Capture the cell that displays the provided text and extract its (X, Y) central coordinate. 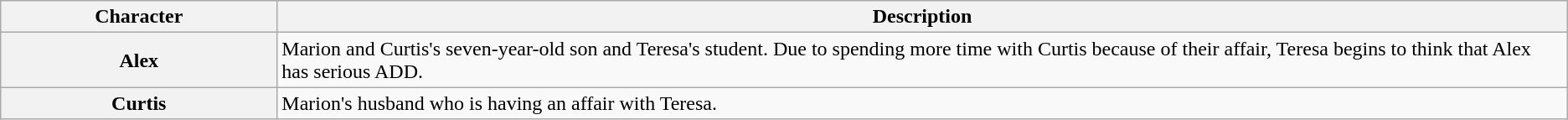
Marion's husband who is having an affair with Teresa. (922, 103)
Curtis (139, 103)
Description (922, 17)
Character (139, 17)
Alex (139, 60)
